Output the (X, Y) coordinate of the center of the cell containing the given text.  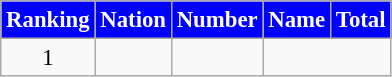
Nation (133, 20)
Total (360, 20)
Name (297, 20)
Ranking (48, 20)
Number (217, 20)
1 (48, 58)
